Pinpoint the cell where the given text exists, returning its [X, Y] midpoint coordinate. 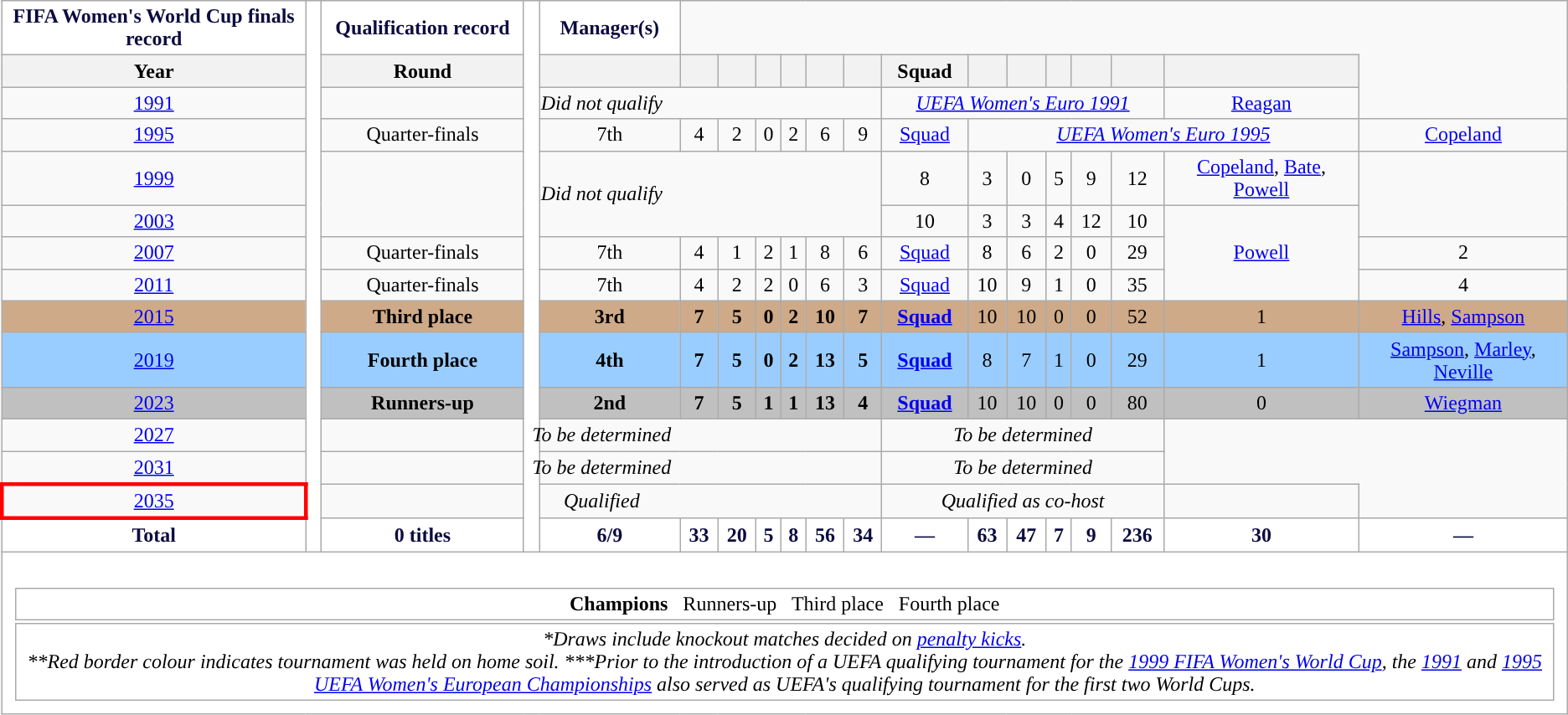
2nd [610, 403]
Qualification record [422, 28]
1999 [154, 177]
30 [1261, 535]
2015 [154, 316]
Round [422, 71]
Powell [1261, 253]
2011 [154, 285]
33 [699, 535]
2019 [154, 360]
Copeland [1464, 135]
47 [1027, 535]
Year [154, 71]
3rd [610, 316]
2031 [154, 467]
2007 [154, 253]
34 [863, 535]
4th [610, 360]
1991 [154, 103]
2035 [154, 501]
0 titles [422, 535]
52 [1137, 316]
Third place [422, 316]
56 [824, 535]
6/9 [610, 535]
Champions Runners-up Third place Fourth place [785, 604]
Qualified [601, 501]
Copeland, Bate, Powell [1261, 177]
UEFA Women's Euro 1995 [1163, 135]
Hills, Sampson [1464, 316]
Reagan [1261, 103]
2023 [154, 403]
Fourth place [422, 360]
1995 [154, 135]
Manager(s) [610, 28]
Runners-up [422, 403]
236 [1137, 535]
FIFA Women's World Cup finals record [154, 28]
80 [1137, 403]
Wiegman [1464, 403]
Qualified as co-host [1023, 501]
Total [154, 535]
2027 [154, 435]
20 [737, 535]
2003 [154, 221]
Sampson, Marley, Neville [1464, 360]
63 [987, 535]
UEFA Women's Euro 1991 [1023, 103]
35 [1137, 285]
